Find where the given text appears and provide that cell's center as (X, Y) coordinate. 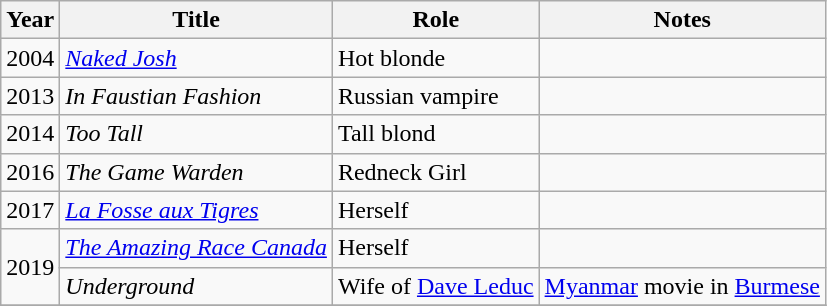
Title (196, 20)
In Faustian Fashion (196, 96)
Redneck Girl (436, 172)
2013 (30, 96)
Myanmar movie in Burmese (682, 286)
Too Tall (196, 134)
Notes (682, 20)
The Amazing Race Canada (196, 248)
2017 (30, 210)
Role (436, 20)
Russian vampire (436, 96)
2014 (30, 134)
2004 (30, 58)
Tall blond (436, 134)
Naked Josh (196, 58)
2016 (30, 172)
Hot blonde (436, 58)
Underground (196, 286)
Wife of Dave Leduc (436, 286)
The Game Warden (196, 172)
Year (30, 20)
2019 (30, 267)
La Fosse aux Tigres (196, 210)
